Return [X, Y] of the center of cell containing provided text 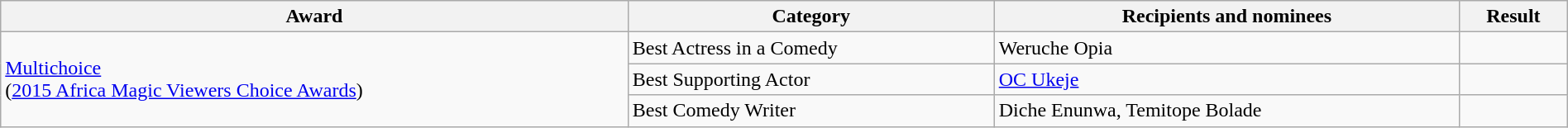
Weruche Opia [1226, 48]
Result [1513, 17]
Best Comedy Writer [810, 111]
Best Supporting Actor [810, 79]
Category [810, 17]
Multichoice (2015 Africa Magic Viewers Choice Awards) [314, 79]
Award [314, 17]
OC Ukeje [1226, 79]
Best Actress in a Comedy [810, 48]
Diche Enunwa, Temitope Bolade [1226, 111]
Recipients and nominees [1226, 17]
